Search for the cell housing the specified text and yield its [x, y] center coordinate. 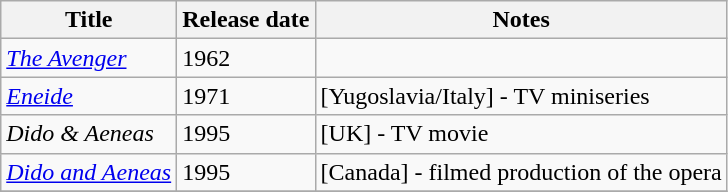
Release date [246, 20]
Dido and Aeneas [89, 172]
1962 [246, 58]
Eneide [89, 96]
The Avenger [89, 58]
Title [89, 20]
[Canada] - filmed production of the opera [521, 172]
[UK] - TV movie [521, 134]
[Yugoslavia/Italy] - TV miniseries [521, 96]
Notes [521, 20]
Dido & Aeneas [89, 134]
1971 [246, 96]
